From the cell containing the given text, extract its center point as (x, y) coordinate. 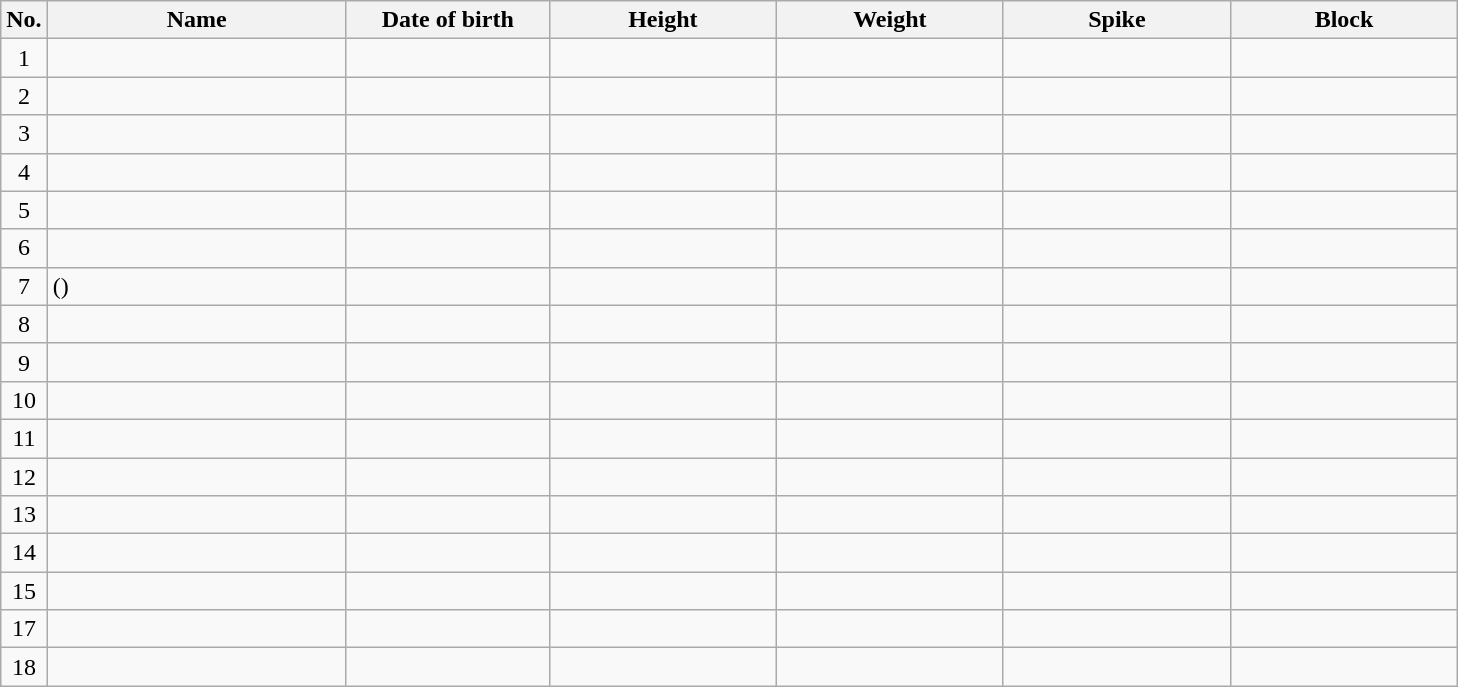
6 (24, 248)
8 (24, 324)
1 (24, 58)
Height (662, 20)
No. (24, 20)
Weight (890, 20)
4 (24, 172)
11 (24, 438)
2 (24, 96)
Date of birth (448, 20)
Spike (1116, 20)
5 (24, 210)
() (196, 286)
18 (24, 667)
17 (24, 629)
3 (24, 134)
Name (196, 20)
7 (24, 286)
12 (24, 477)
10 (24, 400)
9 (24, 362)
14 (24, 553)
15 (24, 591)
13 (24, 515)
Block (1344, 20)
